Locate the cell with the specified text and output its (X, Y) center coordinate. 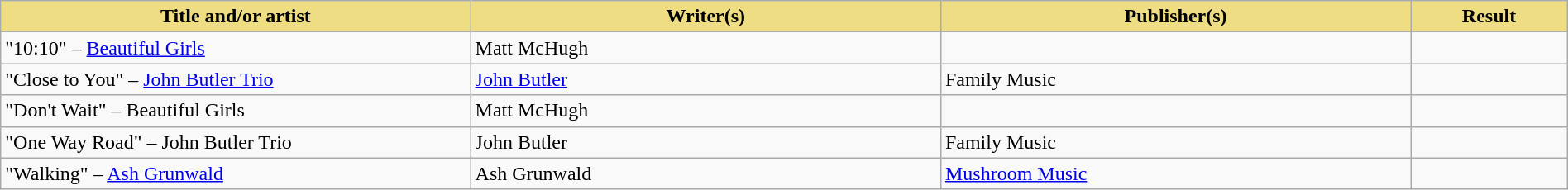
Writer(s) (705, 17)
Title and/or artist (236, 17)
Mushroom Music (1175, 173)
Publisher(s) (1175, 17)
"Close to You" – John Butler Trio (236, 79)
"Don't Wait" – Beautiful Girls (236, 111)
"One Way Road" – John Butler Trio (236, 142)
"Walking" – Ash Grunwald (236, 173)
Result (1489, 17)
"10:10" – Beautiful Girls (236, 48)
Ash Grunwald (705, 173)
